Output the [x, y] coordinate of the center of the cell containing the given text.  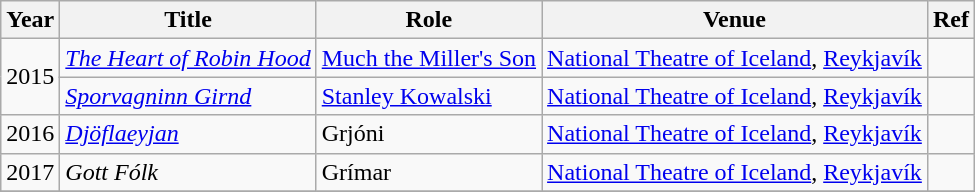
Year [30, 20]
Venue [735, 20]
Djöflaeyjan [188, 134]
Title [188, 20]
Grímar [428, 172]
2017 [30, 172]
2015 [30, 77]
Gott Fólk [188, 172]
The Heart of Robin Hood [188, 58]
Much the Miller's Son [428, 58]
Role [428, 20]
2016 [30, 134]
Stanley Kowalski [428, 96]
Ref [950, 20]
Sporvagninn Girnd [188, 96]
Grjóni [428, 134]
